Pinpoint the cell where the given text exists, returning its [X, Y] midpoint coordinate. 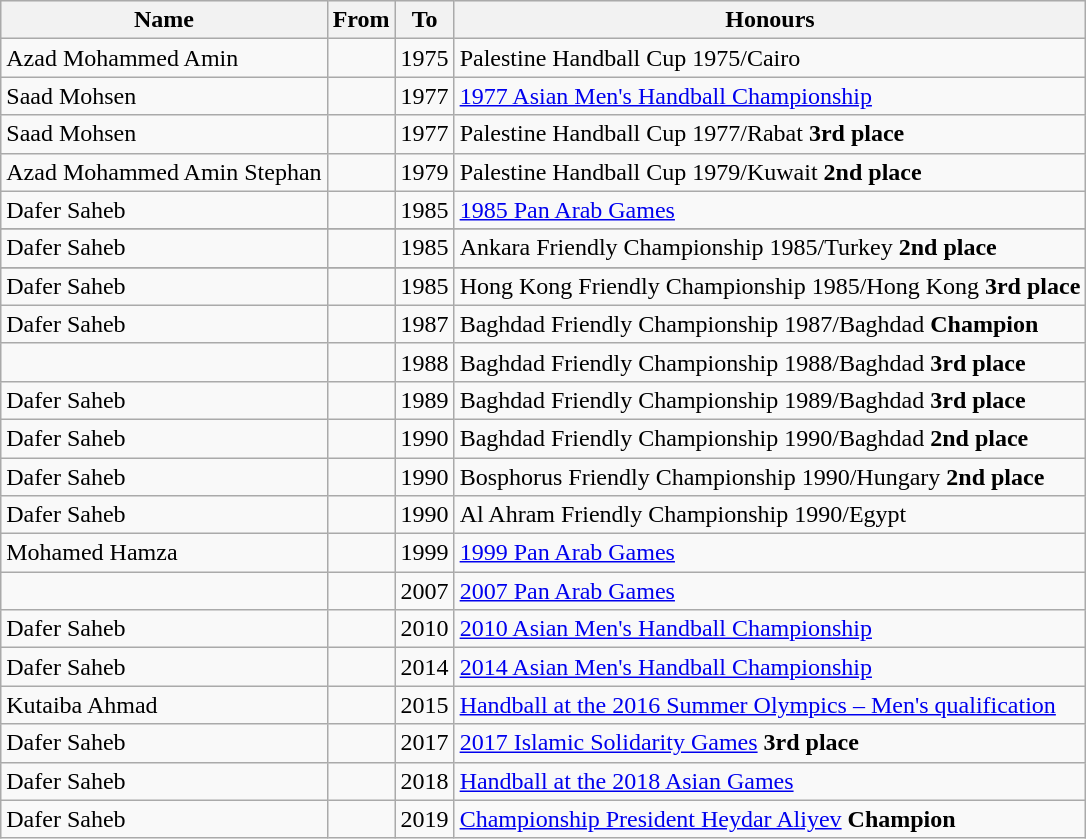
2019 [424, 819]
Baghdad Friendly Championship 1987/Baghdad Champion [770, 324]
2017 Islamic Solidarity Games 3rd place [770, 743]
1977 Asian Men's Handball Championship [770, 96]
1989 [424, 400]
2015 [424, 705]
2010 [424, 629]
Mohamed Hamza [164, 553]
Palestine Handball Cup 1977/Rabat 3rd place [770, 134]
1987 [424, 324]
Azad Mohammed Amin [164, 58]
1999 [424, 553]
Baghdad Friendly Championship 1990/Baghdad 2nd place [770, 438]
1975 [424, 58]
Palestine Handball Cup 1979/Kuwait 2nd place [770, 172]
2014 [424, 667]
2018 [424, 781]
Ankara Friendly Championship 1985/Turkey 2nd place [770, 248]
Name [164, 20]
Hong Kong Friendly Championship 1985/Hong Kong 3rd place [770, 286]
Handball at the 2016 Summer Olympics – Men's qualification [770, 705]
To [424, 20]
Palestine Handball Cup 1975/Cairo [770, 58]
2010 Asian Men's Handball Championship [770, 629]
Azad Mohammed Amin Stephan [164, 172]
Bosphorus Friendly Championship 1990/Hungary 2nd place [770, 477]
1979 [424, 172]
Baghdad Friendly Championship 1988/Baghdad 3rd place [770, 362]
Honours [770, 20]
1999 Pan Arab Games [770, 553]
From [361, 20]
Handball at the 2018 Asian Games [770, 781]
Al Ahram Friendly Championship 1990/Egypt [770, 515]
2007 Pan Arab Games [770, 591]
1985 Pan Arab Games [770, 210]
Kutaiba Ahmad [164, 705]
Baghdad Friendly Championship 1989/Baghdad 3rd place [770, 400]
Championship President Heydar Aliyev Champion [770, 819]
2017 [424, 743]
1988 [424, 362]
2014 Asian Men's Handball Championship [770, 667]
2007 [424, 591]
